Return the (x, y) coordinate for the center point of the cell that contains the specified text.  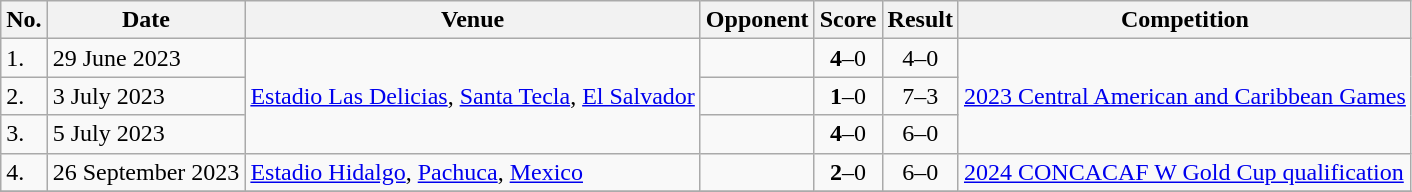
No. (24, 20)
3 July 2023 (146, 96)
Competition (1184, 20)
29 June 2023 (146, 58)
1–0 (848, 96)
2–0 (848, 172)
5 July 2023 (146, 134)
Venue (472, 20)
Result (920, 20)
Estadio Hidalgo, Pachuca, Mexico (472, 172)
3. (24, 134)
Estadio Las Delicias, Santa Tecla, El Salvador (472, 96)
Opponent (757, 20)
2. (24, 96)
4. (24, 172)
2023 Central American and Caribbean Games (1184, 96)
Date (146, 20)
1. (24, 58)
2024 CONCACAF W Gold Cup qualification (1184, 172)
Score (848, 20)
7–3 (920, 96)
26 September 2023 (146, 172)
